Detect which cell encompasses the target text, then output its (X, Y) center coordinate. 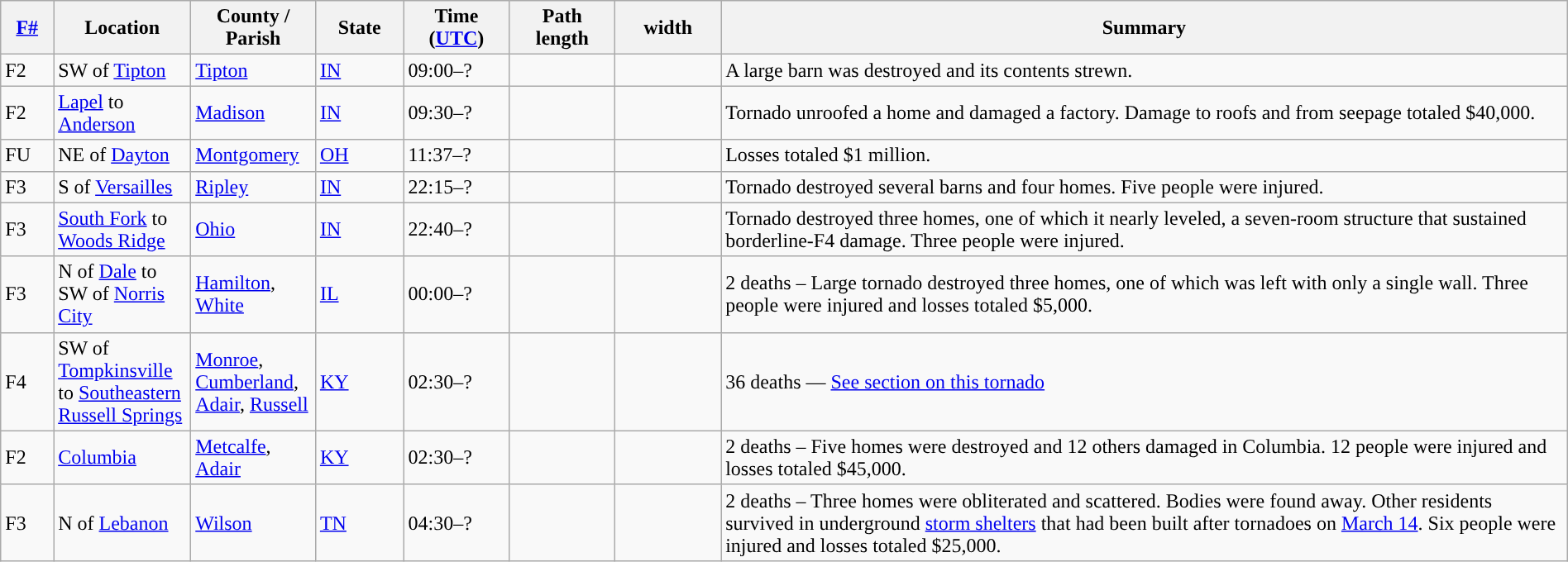
N of Dale to SW of Norris City (122, 294)
TN (359, 522)
SW of Tompkinsville to Southeastern Russell Springs (122, 382)
09:30–? (457, 112)
SW of Tipton (122, 70)
09:00–? (457, 70)
Montgomery (253, 155)
2 deaths – Large tornado destroyed three homes, one of which was left with only a single wall. Three people were injured and losses totaled $5,000. (1145, 294)
Tornado destroyed several barns and four homes. Five people were injured. (1145, 187)
Ohio (253, 230)
IL (359, 294)
2 deaths – Five homes were destroyed and 12 others damaged in Columbia. 12 people were injured and losses totaled $45,000. (1145, 458)
11:37–? (457, 155)
Tipton (253, 70)
Summary (1145, 28)
Columbia (122, 458)
County / Parish (253, 28)
Metcalfe, Adair (253, 458)
Wilson (253, 522)
FU (27, 155)
N of Lebanon (122, 522)
South Fork to Woods Ridge (122, 230)
A large barn was destroyed and its contents strewn. (1145, 70)
36 deaths — See section on this tornado (1145, 382)
NE of Dayton (122, 155)
Madison (253, 112)
Monroe, Cumberland, Adair, Russell (253, 382)
F4 (27, 382)
Losses totaled $1 million. (1145, 155)
22:15–? (457, 187)
Location (122, 28)
State (359, 28)
Tornado unroofed a home and damaged a factory. Damage to roofs and from seepage totaled $40,000. (1145, 112)
00:00–? (457, 294)
Tornado destroyed three homes, one of which it nearly leveled, a seven-room structure that sustained borderline-F4 damage. Three people were injured. (1145, 230)
04:30–? (457, 522)
Ripley (253, 187)
Path length (562, 28)
S of Versailles (122, 187)
Hamilton, White (253, 294)
F# (27, 28)
22:40–? (457, 230)
width (668, 28)
Lapel to Anderson (122, 112)
Time (UTC) (457, 28)
OH (359, 155)
